Determine the [X, Y] coordinate at the center of the cell enclosing the given text.  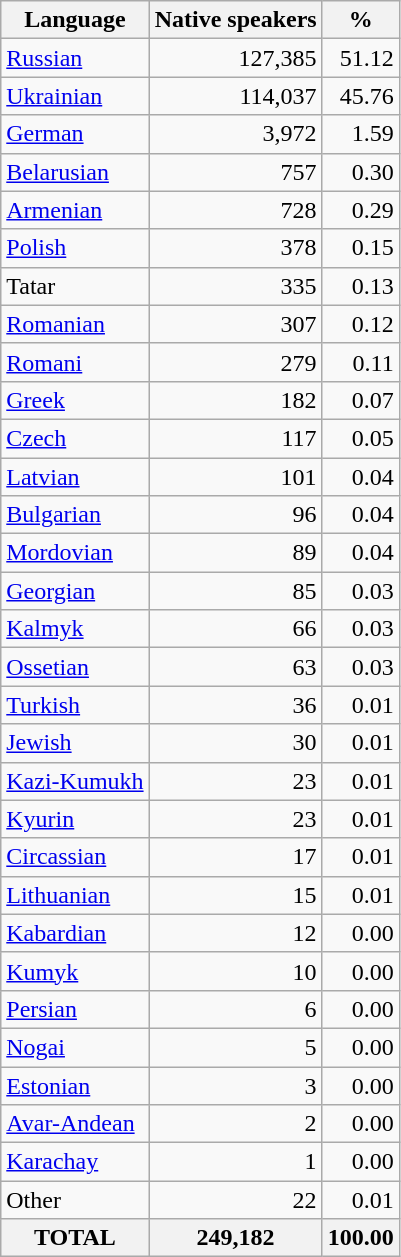
378 [236, 248]
Avar-Andean [75, 1124]
Ossetian [75, 667]
3 [236, 1085]
0.05 [360, 438]
96 [236, 515]
0.29 [360, 210]
728 [236, 210]
Ukrainian [75, 96]
51.12 [360, 58]
Language [75, 20]
Kazi-Kumukh [75, 781]
3,972 [236, 134]
279 [236, 362]
0.11 [360, 362]
Belarusian [75, 172]
36 [236, 705]
5 [236, 1047]
15 [236, 895]
Turkish [75, 705]
Other [75, 1200]
Bulgarian [75, 515]
Czech [75, 438]
2 [236, 1124]
German [75, 134]
0.07 [360, 400]
Romanian [75, 324]
335 [236, 286]
12 [236, 933]
Kalmyk [75, 629]
Mordovian [75, 553]
Georgian [75, 591]
Polish [75, 248]
Russian [75, 58]
0.15 [360, 248]
1.59 [360, 134]
1 [236, 1162]
63 [236, 667]
757 [236, 172]
Estonian [75, 1085]
101 [236, 477]
Circassian [75, 857]
Native speakers [236, 20]
127,385 [236, 58]
Kyurin [75, 819]
0.30 [360, 172]
0.12 [360, 324]
% [360, 20]
22 [236, 1200]
249,182 [236, 1238]
Latvian [75, 477]
Persian [75, 1009]
Jewish [75, 743]
Greek [75, 400]
Romani [75, 362]
6 [236, 1009]
45.76 [360, 96]
TOTAL [75, 1238]
307 [236, 324]
30 [236, 743]
Nogai [75, 1047]
Karachay [75, 1162]
100.00 [360, 1238]
66 [236, 629]
182 [236, 400]
10 [236, 971]
0.13 [360, 286]
89 [236, 553]
85 [236, 591]
Armenian [75, 210]
Kumyk [75, 971]
Lithuanian [75, 895]
114,037 [236, 96]
17 [236, 857]
117 [236, 438]
Kabardian [75, 933]
Tatar [75, 286]
